Detect which cell encompasses the target text, then output its (X, Y) center coordinate. 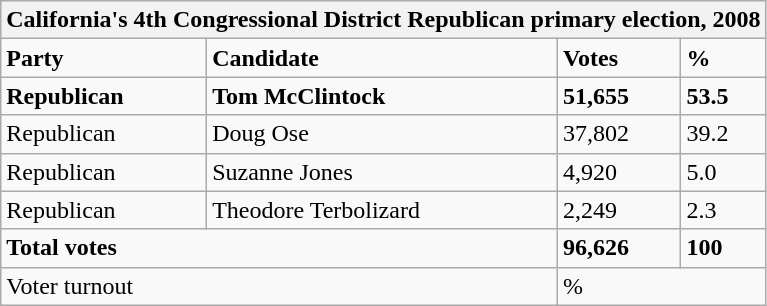
37,802 (619, 134)
Party (104, 58)
2.3 (724, 210)
Suzanne Jones (382, 172)
Total votes (280, 248)
Theodore Terbolizard (382, 210)
100 (724, 248)
51,655 (619, 96)
4,920 (619, 172)
Doug Ose (382, 134)
Candidate (382, 58)
Votes (619, 58)
Tom McClintock (382, 96)
96,626 (619, 248)
39.2 (724, 134)
53.5 (724, 96)
Voter turnout (280, 286)
5.0 (724, 172)
California's 4th Congressional District Republican primary election, 2008 (384, 20)
2,249 (619, 210)
